Locate the cell with the specified text and output its [X, Y] center coordinate. 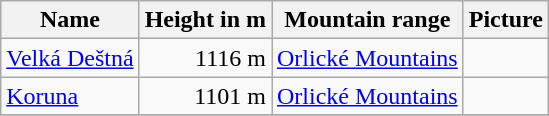
Picture [506, 20]
Height in m [205, 20]
1116 m [205, 58]
Name [70, 20]
Mountain range [368, 20]
Koruna [70, 96]
1101 m [205, 96]
Velká Deštná [70, 58]
